Capture the cell that displays the provided text and extract its [X, Y] central coordinate. 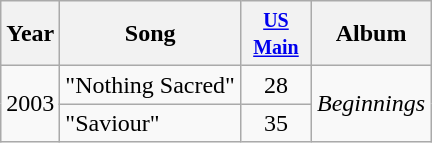
35 [276, 123]
"Saviour" [150, 123]
USMain [276, 34]
Beginnings [372, 104]
2003 [30, 104]
28 [276, 85]
"Nothing Sacred" [150, 85]
Year [30, 34]
Song [150, 34]
Album [372, 34]
